Search for the cell housing the specified text and yield its (x, y) center coordinate. 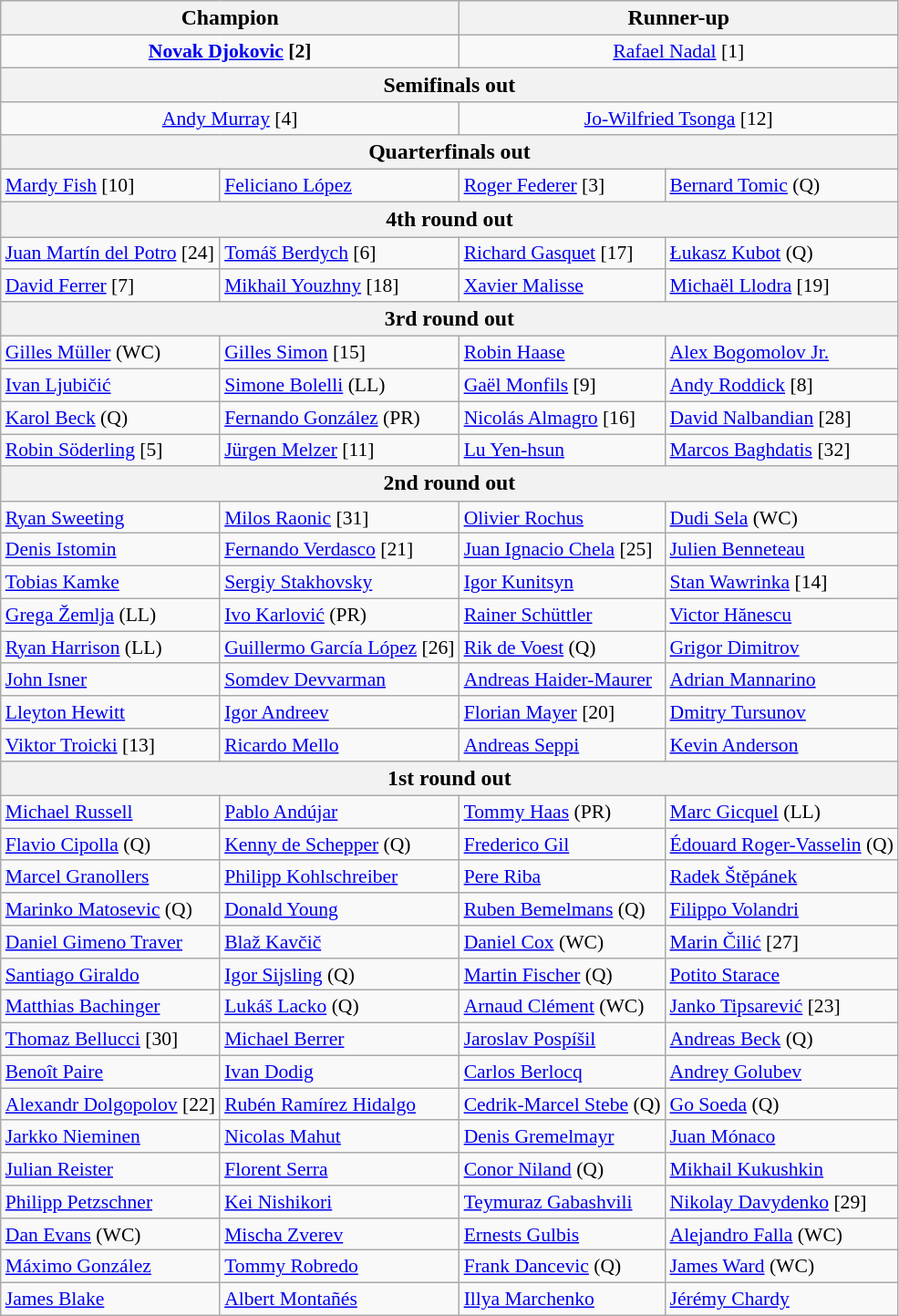
Marin Čilić [27] (780, 942)
Łukasz Kubot (Q) (780, 254)
Marcos Baghdatis [32] (780, 451)
Tomáš Berdych [6] (339, 254)
Nicolás Almagro [16] (563, 418)
David Nalbandian [28] (780, 418)
Gilles Müller (WC) (110, 353)
Mischa Zverev (339, 1235)
Lleyton Hewitt (110, 712)
4th round out (449, 220)
Janko Tipsarević [23] (780, 1007)
Radek Štěpánek (780, 877)
Karol Beck (Q) (110, 418)
Lu Yen-hsun (563, 451)
Jaroslav Pospíšil (563, 1040)
Flavio Cipolla (Q) (110, 845)
Ricardo Mello (339, 745)
Dmitry Tursunov (780, 712)
Alex Bogomolov Jr. (780, 353)
Frank Dancevic (Q) (563, 1267)
Igor Kunitsyn (563, 583)
Go Soeda (Q) (780, 1104)
Florent Serra (339, 1169)
David Ferrer [7] (110, 286)
Ryan Sweeting (110, 518)
Grega Žemlja (LL) (110, 615)
Rafael Nadal [1] (678, 52)
Filippo Volandri (780, 909)
Grigor Dimitrov (780, 648)
Mardy Fish [10] (110, 186)
Andreas Beck (Q) (780, 1040)
2nd round out (449, 484)
Tommy Haas (PR) (563, 813)
Viktor Troicki [13] (110, 745)
Kevin Anderson (780, 745)
Michael Berrer (339, 1040)
Illya Marchenko (563, 1300)
Thomaz Bellucci [30] (110, 1040)
Jarkko Nieminen (110, 1137)
Rik de Voest (Q) (563, 648)
Mikhail Youzhny [18] (339, 286)
Andreas Seppi (563, 745)
3rd round out (449, 319)
Teymuraz Gabashvili (563, 1202)
Richard Gasquet [17] (563, 254)
Feliciano López (339, 186)
Pablo Andújar (339, 813)
Martin Fischer (Q) (563, 975)
Ryan Harrison (LL) (110, 648)
Marcel Granollers (110, 877)
Champion (230, 18)
Victor Hănescu (780, 615)
Nicolas Mahut (339, 1137)
Igor Andreev (339, 712)
Fernando Verdasco [21] (339, 550)
Andreas Haider-Maurer (563, 680)
Philipp Petzschner (110, 1202)
Quarterfinals out (449, 152)
Denis Istomin (110, 550)
Roger Federer [3] (563, 186)
Denis Gremelmayr (563, 1137)
Dan Evans (WC) (110, 1235)
Frederico Gil (563, 845)
Albert Montañés (339, 1300)
Marc Gicquel (LL) (780, 813)
Dudi Sela (WC) (780, 518)
Donald Young (339, 909)
Sergiy Stakhovsky (339, 583)
Robin Söderling [5] (110, 451)
Carlos Berlocq (563, 1072)
Andy Roddick [8] (780, 386)
Gilles Simon [15] (339, 353)
Matthias Bachinger (110, 1007)
Andy Murray [4] (230, 119)
Julian Reister (110, 1169)
Andrey Golubev (780, 1072)
Alejandro Falla (WC) (780, 1235)
Xavier Malisse (563, 286)
Daniel Gimeno Traver (110, 942)
Florian Mayer [20] (563, 712)
Juan Ignacio Chela [25] (563, 550)
Kei Nishikori (339, 1202)
Blaž Kavčič (339, 942)
Tobias Kamke (110, 583)
Conor Niland (Q) (563, 1169)
Bernard Tomic (Q) (780, 186)
Simone Bolelli (LL) (339, 386)
Igor Sijsling (Q) (339, 975)
Rubén Ramírez Hidalgo (339, 1104)
James Blake (110, 1300)
Somdev Devvarman (339, 680)
Michael Russell (110, 813)
Mikhail Kukushkin (780, 1169)
Olivier Rochus (563, 518)
Tommy Robredo (339, 1267)
Arnaud Clément (WC) (563, 1007)
Stan Wawrinka [14] (780, 583)
Santiago Giraldo (110, 975)
Juan Mónaco (780, 1137)
Benoît Paire (110, 1072)
Milos Raonic [31] (339, 518)
Nikolay Davydenko [29] (780, 1202)
Marinko Matosevic (Q) (110, 909)
Jo-Wilfried Tsonga [12] (678, 119)
Julien Benneteau (780, 550)
Lukáš Lacko (Q) (339, 1007)
Adrian Mannarino (780, 680)
Rainer Schüttler (563, 615)
1st round out (449, 779)
Philipp Kohlschreiber (339, 877)
Jürgen Melzer [11] (339, 451)
Ernests Gulbis (563, 1235)
Cedrik-Marcel Stebe (Q) (563, 1104)
John Isner (110, 680)
James Ward (WC) (780, 1267)
Potito Starace (780, 975)
Juan Martín del Potro [24] (110, 254)
Jérémy Chardy (780, 1300)
Ruben Bemelmans (Q) (563, 909)
Robin Haase (563, 353)
Pere Riba (563, 877)
Gaël Monfils [9] (563, 386)
Ivan Ljubičić (110, 386)
Ivo Karlović (PR) (339, 615)
Daniel Cox (WC) (563, 942)
Guillermo García López [26] (339, 648)
Ivan Dodig (339, 1072)
Michaël Llodra [19] (780, 286)
Novak Djokovic [2] (230, 52)
Alexandr Dolgopolov [22] (110, 1104)
Semifinals out (449, 86)
Kenny de Schepper (Q) (339, 845)
Édouard Roger-Vasselin (Q) (780, 845)
Fernando González (PR) (339, 418)
Máximo González (110, 1267)
Runner-up (678, 18)
